Detect which cell encompasses the target text, then output its (x, y) center coordinate. 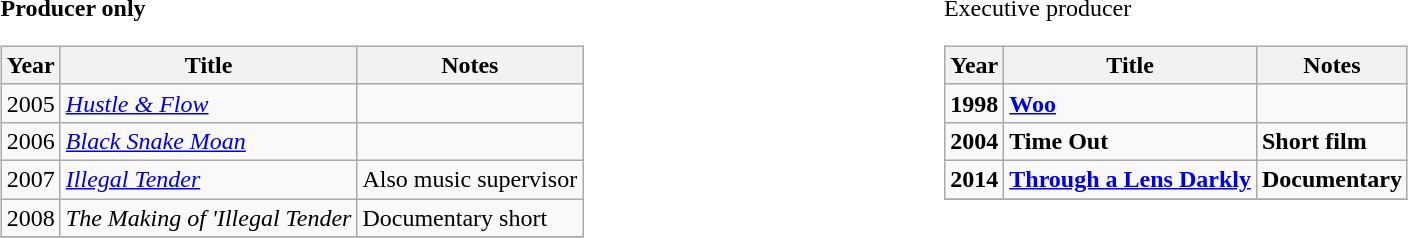
2014 (974, 179)
2005 (30, 103)
Documentary short (470, 217)
1998 (974, 103)
Short film (1332, 141)
2007 (30, 179)
Woo (1130, 103)
2004 (974, 141)
Hustle & Flow (208, 103)
Also music supervisor (470, 179)
2006 (30, 141)
Time Out (1130, 141)
Documentary (1332, 179)
The Making of 'Illegal Tender (208, 217)
Black Snake Moan (208, 141)
2008 (30, 217)
Through a Lens Darkly (1130, 179)
Illegal Tender (208, 179)
